Capture the cell that displays the provided text and extract its (x, y) central coordinate. 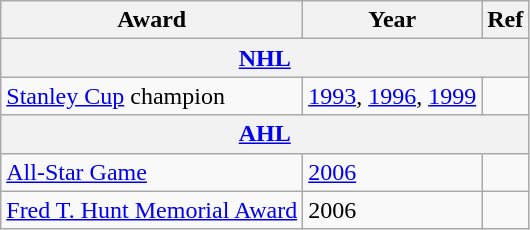
Award (152, 20)
Year (392, 20)
1993, 1996, 1999 (392, 96)
All-Star Game (152, 172)
Ref (506, 20)
Fred T. Hunt Memorial Award (152, 210)
AHL (265, 134)
NHL (265, 58)
Stanley Cup champion (152, 96)
